Output the (X, Y) coordinate of the center of the cell containing the given text.  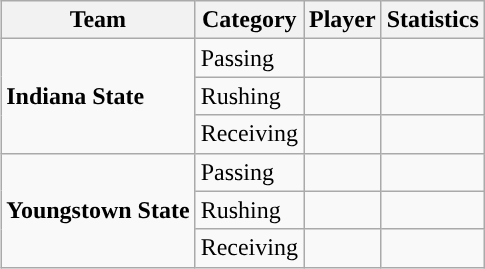
Team (98, 20)
Indiana State (98, 96)
Category (249, 20)
Player (343, 20)
Statistics (432, 20)
Youngstown State (98, 210)
